Return (X, Y) of the center of cell containing provided text 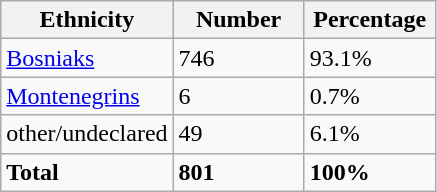
other/undeclared (87, 134)
Bosniaks (87, 58)
Ethnicity (87, 20)
746 (238, 58)
6 (238, 96)
Total (87, 172)
6.1% (370, 134)
49 (238, 134)
100% (370, 172)
0.7% (370, 96)
Montenegrins (87, 96)
801 (238, 172)
Percentage (370, 20)
93.1% (370, 58)
Number (238, 20)
